Locate the cell with the specified text and output its (X, Y) center coordinate. 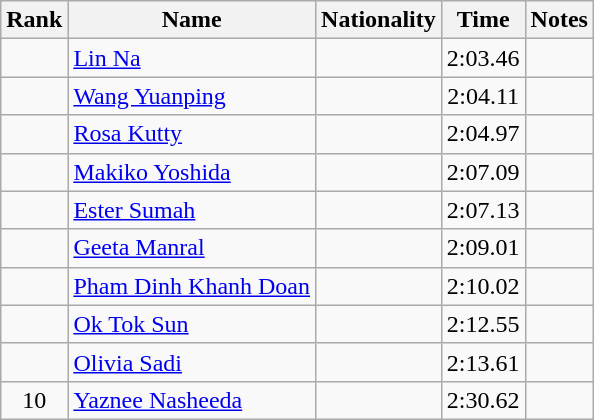
Rank (34, 20)
2:07.13 (483, 210)
Olivia Sadi (192, 362)
2:03.46 (483, 58)
2:13.61 (483, 362)
2:04.11 (483, 96)
2:09.01 (483, 248)
Pham Dinh Khanh Doan (192, 286)
Nationality (379, 20)
10 (34, 400)
Wang Yuanping (192, 96)
Time (483, 20)
Notes (559, 20)
Lin Na (192, 58)
2:10.02 (483, 286)
2:07.09 (483, 172)
Makiko Yoshida (192, 172)
Ester Sumah (192, 210)
Rosa Kutty (192, 134)
Name (192, 20)
2:30.62 (483, 400)
2:04.97 (483, 134)
Geeta Manral (192, 248)
Yaznee Nasheeda (192, 400)
Ok Tok Sun (192, 324)
2:12.55 (483, 324)
